Provide the (x, y) coordinate of the cell's center where the given text is located.  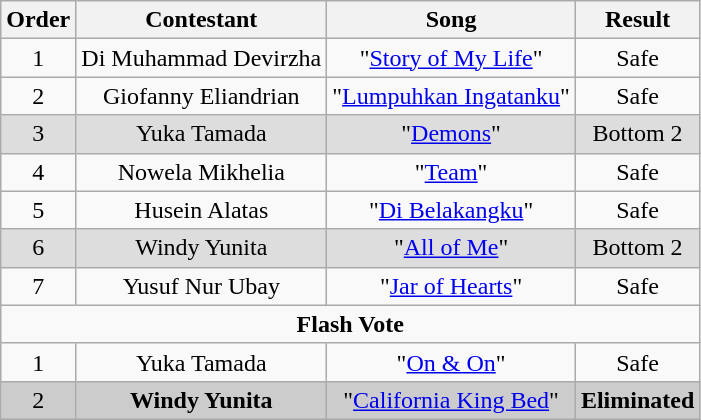
Husein Alatas (202, 210)
Result (637, 20)
"Di Belakangku" (452, 210)
Di Muhammad Devirzha (202, 58)
"On & On" (452, 362)
"All of Me" (452, 248)
4 (38, 172)
3 (38, 134)
5 (38, 210)
"Demons" (452, 134)
"Jar of Hearts" (452, 286)
Flash Vote (350, 324)
"Team" (452, 172)
Contestant (202, 20)
"Lumpuhkan Ingatanku" (452, 96)
7 (38, 286)
Song (452, 20)
Nowela Mikhelia (202, 172)
6 (38, 248)
Yusuf Nur Ubay (202, 286)
Eliminated (637, 400)
"California King Bed" (452, 400)
Order (38, 20)
Giofanny Eliandrian (202, 96)
"Story of My Life" (452, 58)
